Identify which cell holds the provided text, then report its (x, y) central coordinate. 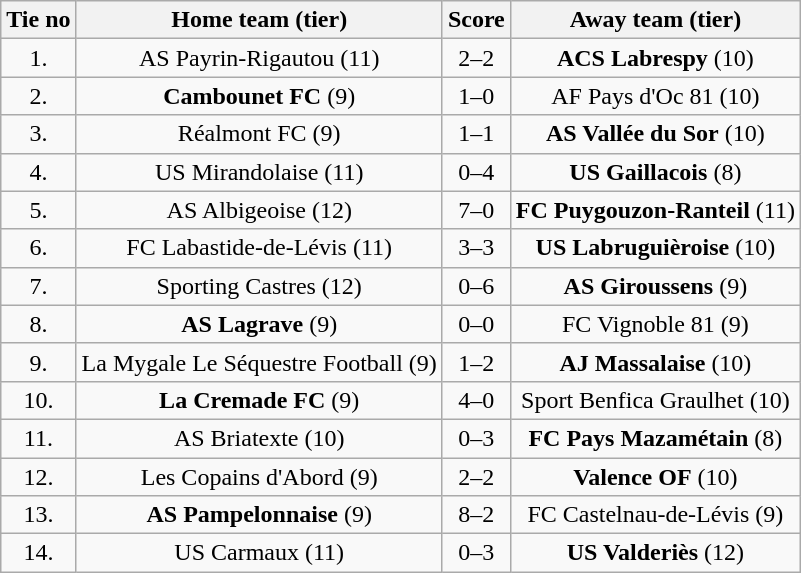
AS Giroussens (9) (655, 286)
US Mirandolaise (11) (259, 172)
4–0 (476, 400)
9. (38, 362)
Les Copains d'Abord (9) (259, 477)
0–4 (476, 172)
La Cremade FC (9) (259, 400)
7. (38, 286)
Away team (tier) (655, 20)
1–1 (476, 134)
3. (38, 134)
AS Briatexte (10) (259, 438)
Sporting Castres (12) (259, 286)
Score (476, 20)
US Valderiès (12) (655, 553)
5. (38, 210)
Tie no (38, 20)
AS Vallée du Sor (10) (655, 134)
0–6 (476, 286)
AJ Massalaise (10) (655, 362)
FC Vignoble 81 (9) (655, 324)
ACS Labrespy (10) (655, 58)
8–2 (476, 515)
Cambounet FC (9) (259, 96)
Valence OF (10) (655, 477)
13. (38, 515)
14. (38, 553)
FC Pays Mazamétain (8) (655, 438)
Sport Benfica Graulhet (10) (655, 400)
1. (38, 58)
AF Pays d'Oc 81 (10) (655, 96)
0–0 (476, 324)
12. (38, 477)
Home team (tier) (259, 20)
6. (38, 248)
FC Castelnau-de-Lévis (9) (655, 515)
La Mygale Le Séquestre Football (9) (259, 362)
3–3 (476, 248)
US Labruguièroise (10) (655, 248)
US Gaillacois (8) (655, 172)
10. (38, 400)
4. (38, 172)
1–0 (476, 96)
8. (38, 324)
2. (38, 96)
1–2 (476, 362)
FC Labastide-de-Lévis (11) (259, 248)
FC Puygouzon-Ranteil (11) (655, 210)
AS Pampelonnaise (9) (259, 515)
Réalmont FC (9) (259, 134)
11. (38, 438)
7–0 (476, 210)
US Carmaux (11) (259, 553)
AS Lagrave (9) (259, 324)
AS Payrin-Rigautou (11) (259, 58)
AS Albigeoise (12) (259, 210)
